Pinpoint the cell where the given text exists, returning its [x, y] midpoint coordinate. 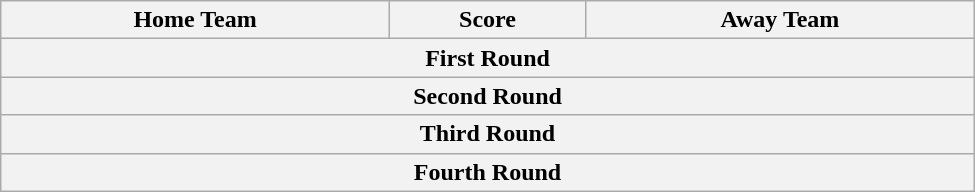
Home Team [196, 20]
Second Round [488, 96]
Score [487, 20]
First Round [488, 58]
Fourth Round [488, 172]
Third Round [488, 134]
Away Team [780, 20]
